Identify which cell holds the provided text, then report its (X, Y) central coordinate. 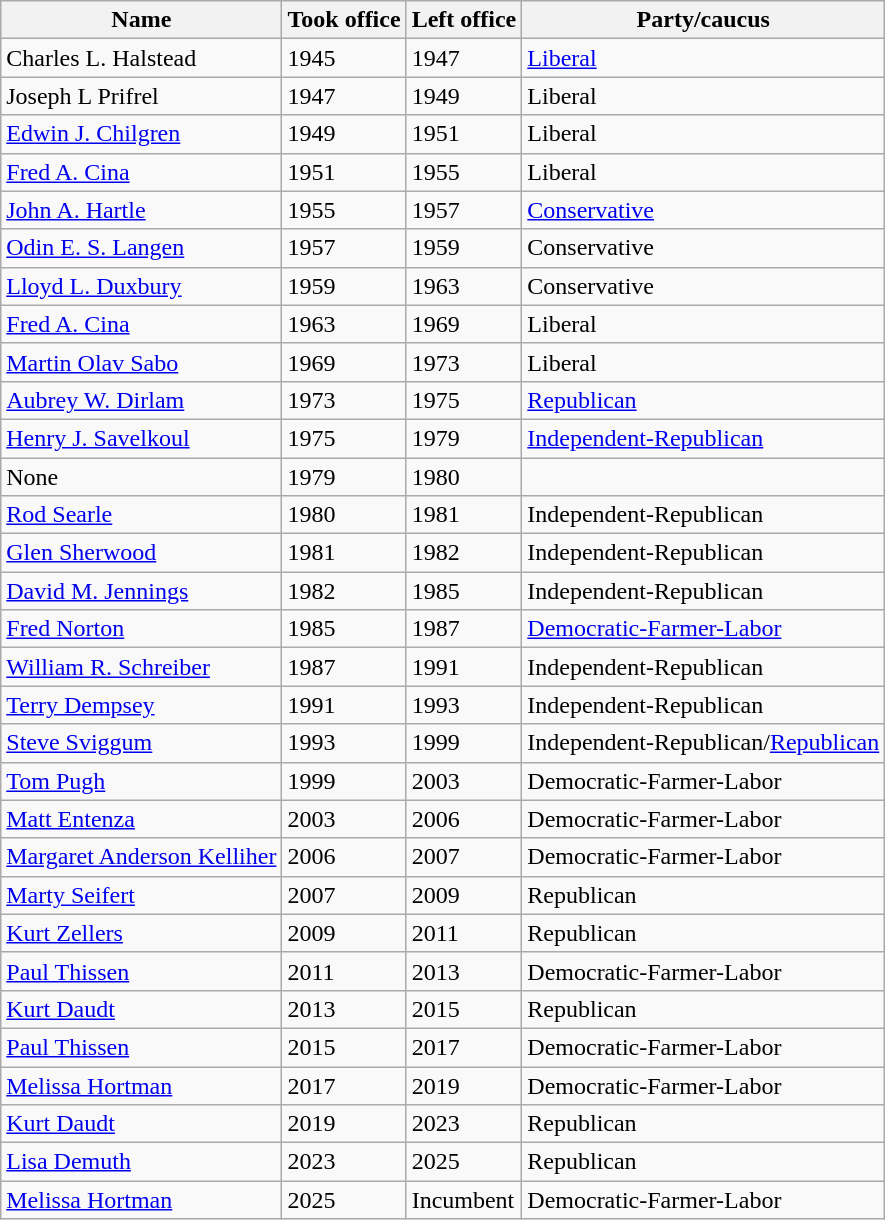
Marty Seifert (142, 895)
Glen Sherwood (142, 553)
Rod Searle (142, 515)
Name (142, 20)
Margaret Anderson Kelliher (142, 857)
Terry Dempsey (142, 705)
Steve Sviggum (142, 743)
John A. Hartle (142, 210)
Left office (464, 20)
Took office (344, 20)
Party/caucus (704, 20)
Tom Pugh (142, 781)
Kurt Zellers (142, 933)
Matt Entenza (142, 819)
Lisa Demuth (142, 1162)
Henry J. Savelkoul (142, 438)
William R. Schreiber (142, 667)
Odin E. S. Langen (142, 248)
Incumbent (464, 1200)
Charles L. Halstead (142, 58)
Lloyd L. Duxbury (142, 286)
Edwin J. Chilgren (142, 134)
David M. Jennings (142, 591)
Joseph L Prifrel (142, 96)
1945 (344, 58)
Independent-Republican/Republican (704, 743)
Fred Norton (142, 629)
None (142, 477)
Aubrey W. Dirlam (142, 400)
Martin Olav Sabo (142, 362)
